Detect which cell encompasses the target text, then output its (x, y) center coordinate. 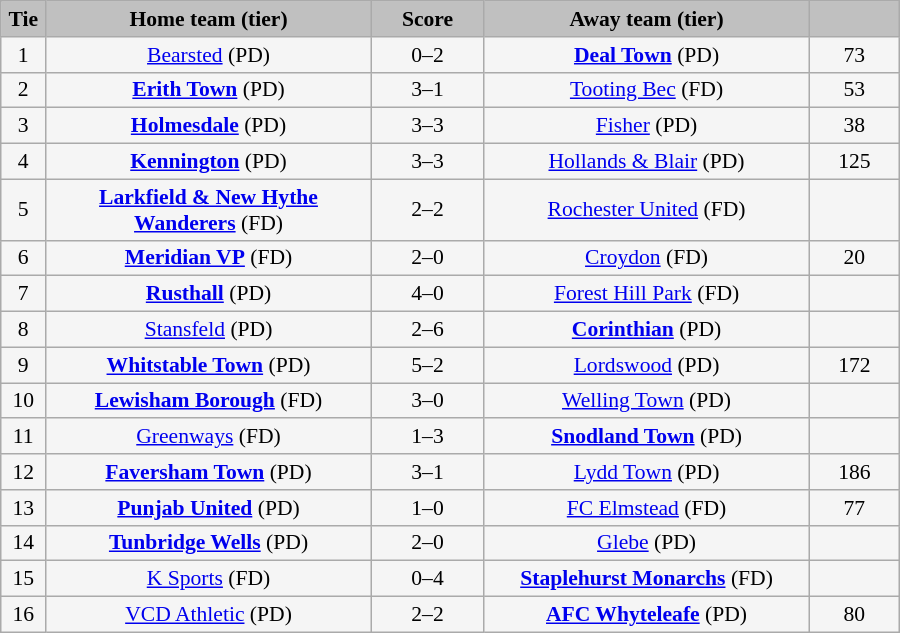
Home team (tier) (209, 19)
0–4 (427, 579)
80 (854, 615)
Tunbridge Wells (PD) (209, 543)
0–2 (427, 55)
VCD Athletic (PD) (209, 615)
Deal Town (PD) (647, 55)
6 (24, 258)
Away team (tier) (647, 19)
Score (427, 19)
Faversham Town (PD) (209, 472)
172 (854, 365)
1–0 (427, 508)
12 (24, 472)
15 (24, 579)
38 (854, 126)
AFC Whyteleafe (PD) (647, 615)
Meridian VP (FD) (209, 258)
13 (24, 508)
2–6 (427, 330)
Lydd Town (PD) (647, 472)
4 (24, 162)
Rusthall (PD) (209, 294)
Erith Town (PD) (209, 90)
Rochester United (FD) (647, 210)
1 (24, 55)
Glebe (PD) (647, 543)
Corinthian (PD) (647, 330)
Forest Hill Park (FD) (647, 294)
FC Elmstead (FD) (647, 508)
Lewisham Borough (FD) (209, 401)
3–0 (427, 401)
11 (24, 437)
20 (854, 258)
Hollands & Blair (PD) (647, 162)
5–2 (427, 365)
10 (24, 401)
73 (854, 55)
Whitstable Town (PD) (209, 365)
Tooting Bec (FD) (647, 90)
3 (24, 126)
Staplehurst Monarchs (FD) (647, 579)
Greenways (FD) (209, 437)
1–3 (427, 437)
Lordswood (PD) (647, 365)
14 (24, 543)
125 (854, 162)
Bearsted (PD) (209, 55)
Punjab United (PD) (209, 508)
Snodland Town (PD) (647, 437)
8 (24, 330)
Tie (24, 19)
Welling Town (PD) (647, 401)
K Sports (FD) (209, 579)
77 (854, 508)
53 (854, 90)
Larkfield & New Hythe Wanderers (FD) (209, 210)
2 (24, 90)
9 (24, 365)
16 (24, 615)
4–0 (427, 294)
5 (24, 210)
Kennington (PD) (209, 162)
Fisher (PD) (647, 126)
Croydon (FD) (647, 258)
Stansfeld (PD) (209, 330)
7 (24, 294)
186 (854, 472)
Holmesdale (PD) (209, 126)
